Return the [X, Y] coordinate for the center point of the cell that contains the specified text.  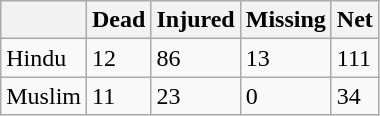
Dead [119, 20]
34 [354, 96]
0 [286, 96]
Hindu [44, 58]
86 [196, 58]
11 [119, 96]
Missing [286, 20]
Muslim [44, 96]
Injured [196, 20]
12 [119, 58]
111 [354, 58]
Net [354, 20]
23 [196, 96]
13 [286, 58]
